Identify which cell holds the provided text, then report its [x, y] central coordinate. 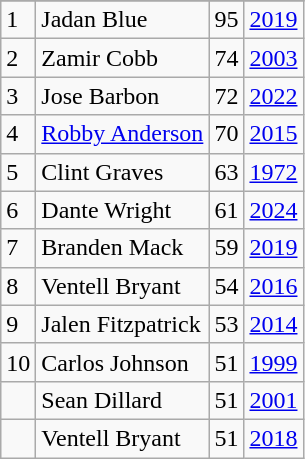
Carlos Johnson [122, 362]
Clint Graves [122, 172]
3 [18, 96]
Jalen Fitzpatrick [122, 324]
Zamir Cobb [122, 58]
9 [18, 324]
8 [18, 286]
Branden Mack [122, 248]
5 [18, 172]
1999 [274, 362]
Robby Anderson [122, 134]
1972 [274, 172]
Sean Dillard [122, 400]
63 [226, 172]
53 [226, 324]
59 [226, 248]
1 [18, 20]
2015 [274, 134]
54 [226, 286]
2003 [274, 58]
72 [226, 96]
2018 [274, 438]
4 [18, 134]
Jose Barbon [122, 96]
Dante Wright [122, 210]
7 [18, 248]
2016 [274, 286]
2 [18, 58]
Jadan Blue [122, 20]
2022 [274, 96]
10 [18, 362]
95 [226, 20]
70 [226, 134]
6 [18, 210]
2014 [274, 324]
74 [226, 58]
2024 [274, 210]
61 [226, 210]
2001 [274, 400]
